Identify which cell holds the provided text, then report its [x, y] central coordinate. 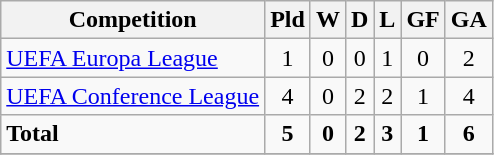
GF [423, 20]
W [328, 20]
6 [468, 134]
GA [468, 20]
L [388, 20]
Competition [133, 20]
D [359, 20]
UEFA Conference League [133, 96]
Pld [288, 20]
Total [133, 134]
5 [288, 134]
UEFA Europa League [133, 58]
3 [388, 134]
